Pinpoint the cell where the given text exists, returning its (X, Y) midpoint coordinate. 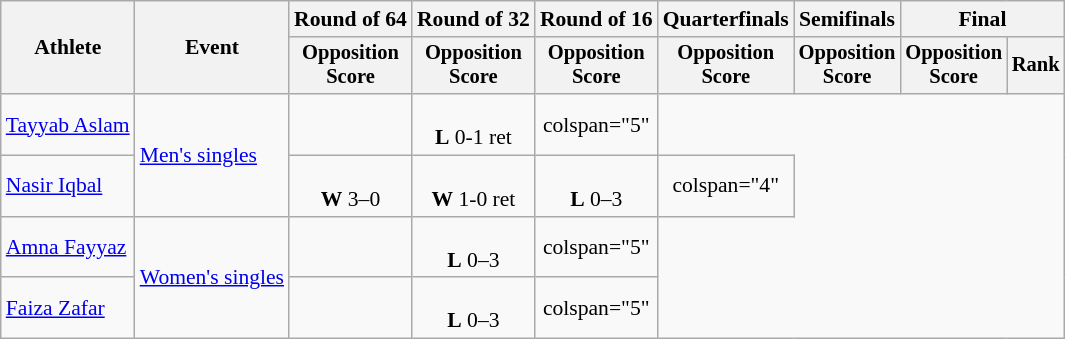
W 3–0 (350, 186)
Amna Fayyaz (68, 248)
Women's singles (212, 278)
Quarterfinals (726, 19)
Semifinals (848, 19)
Round of 64 (350, 19)
Athlete (68, 48)
Event (212, 48)
W 1-0 ret (474, 186)
colspan="4" (726, 186)
Tayyab Aslam (68, 124)
Faiza Zafar (68, 308)
Rank (1036, 66)
Nasir Iqbal (68, 186)
L 0-1 ret (474, 124)
Round of 32 (474, 19)
Round of 16 (596, 19)
Men's singles (212, 155)
Final (982, 19)
